Locate the cell with the specified text and output its [x, y] center coordinate. 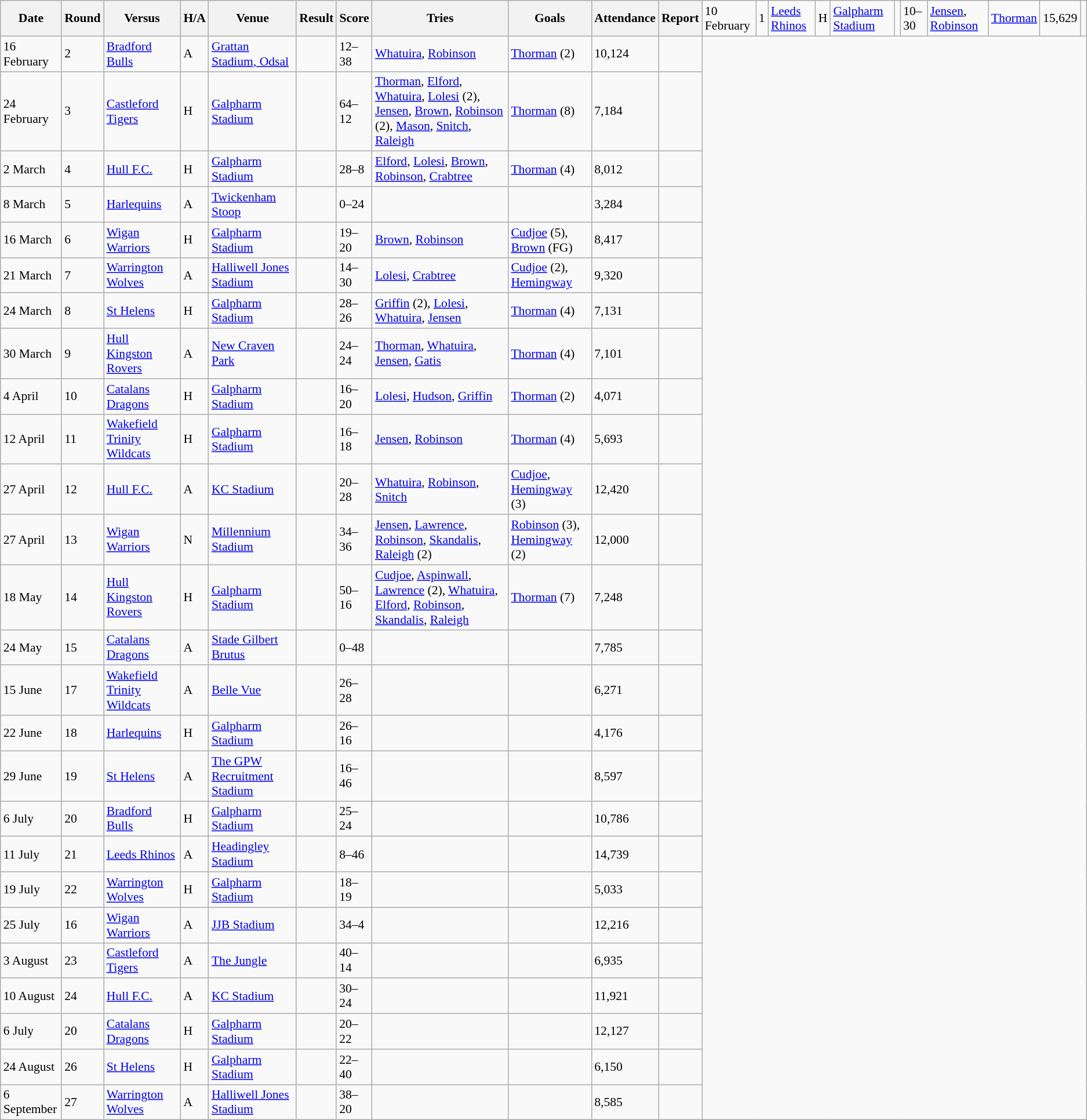
14 [82, 597]
8,585 [625, 1103]
The GPW Recruitment Stadium [253, 776]
64–12 [354, 111]
8 March [31, 204]
Goals [550, 19]
16 [82, 925]
Date [31, 19]
8,597 [625, 776]
5,693 [625, 439]
6,935 [625, 960]
24 May [31, 647]
8,012 [625, 169]
Versus [143, 19]
Belle Vue [253, 691]
24 August [31, 1067]
Stade Gilbert Brutus [253, 647]
24 [82, 996]
26–16 [354, 733]
6 [82, 240]
16–46 [354, 776]
38–20 [354, 1103]
2 March [31, 169]
Report [681, 19]
10 August [31, 996]
Thorman, Whatuira, Jensen, Gatis [440, 354]
20–28 [354, 489]
16–18 [354, 439]
13 [82, 540]
Whatuira, Robinson [440, 53]
Robinson (3), Hemingway (2) [550, 540]
12 [82, 489]
3,284 [625, 204]
28–8 [354, 169]
Grattan Stadium, Odsal [253, 53]
30–24 [354, 996]
6,150 [625, 1067]
Thorman (7) [550, 597]
14,739 [625, 854]
Millennium Stadium [253, 540]
7,184 [625, 111]
19 [82, 776]
Whatuira, Robinson, Snitch [440, 489]
16 February [31, 53]
Thorman (8) [550, 111]
34–4 [354, 925]
30 March [31, 354]
3 August [31, 960]
10 February [729, 19]
10,786 [625, 819]
27 [82, 1103]
26 [82, 1067]
Lolesi, Crabtree [440, 275]
4 [82, 169]
JJB Stadium [253, 925]
8,417 [625, 240]
Attendance [625, 19]
21 March [31, 275]
2 [82, 53]
Round [82, 19]
Cudjoe, Hemingway (3) [550, 489]
12,000 [625, 540]
15 June [31, 691]
22 [82, 889]
Thorman [1015, 19]
0–48 [354, 647]
3 [82, 111]
24 February [31, 111]
15,629 [1060, 19]
19 July [31, 889]
28–26 [354, 311]
12,420 [625, 489]
11 July [31, 854]
6,271 [625, 691]
Venue [253, 19]
Headingley Stadium [253, 854]
Cudjoe, Aspinwall, Lawrence (2), Whatuira, Elford, Robinson, Skandalis, Raleigh [440, 597]
Jensen, Lawrence, Robinson, Skandalis, Raleigh (2) [440, 540]
Lolesi, Hudson, Griffin [440, 397]
24–24 [354, 354]
9 [82, 354]
4 April [31, 397]
0–24 [354, 204]
25 July [31, 925]
18 May [31, 597]
9,320 [625, 275]
22 June [31, 733]
4,176 [625, 733]
Cudjoe (2), Hemingway [550, 275]
21 [82, 854]
12–38 [354, 53]
4,071 [625, 397]
Tries [440, 19]
Cudjoe (5), Brown (FG) [550, 240]
17 [82, 691]
18–19 [354, 889]
26–28 [354, 691]
7,101 [625, 354]
40–14 [354, 960]
24 March [31, 311]
1 [762, 19]
20–22 [354, 1032]
23 [82, 960]
H/A [195, 19]
12,127 [625, 1032]
11,921 [625, 996]
Brown, Robinson [440, 240]
10,124 [625, 53]
15 [82, 647]
7,131 [625, 311]
7,248 [625, 597]
Thorman, Elford, Whatuira, Lolesi (2), Jensen, Brown, Robinson (2), Mason, Snitch, Raleigh [440, 111]
12,216 [625, 925]
N [195, 540]
19–20 [354, 240]
16–20 [354, 397]
25–24 [354, 819]
Elford, Lolesi, Brown, Robinson, Crabtree [440, 169]
14–30 [354, 275]
5 [82, 204]
16 March [31, 240]
10 [82, 397]
29 June [31, 776]
5,033 [625, 889]
18 [82, 733]
Result [317, 19]
6 September [31, 1103]
8–46 [354, 854]
10–30 [914, 19]
New Craven Park [253, 354]
7,785 [625, 647]
7 [82, 275]
Twickenham Stoop [253, 204]
34–36 [354, 540]
8 [82, 311]
11 [82, 439]
12 April [31, 439]
50–16 [354, 597]
Griffin (2), Lolesi, Whatuira, Jensen [440, 311]
22–40 [354, 1067]
Score [354, 19]
The Jungle [253, 960]
